Return the [x, y] coordinate for the center point of the cell that contains the specified text.  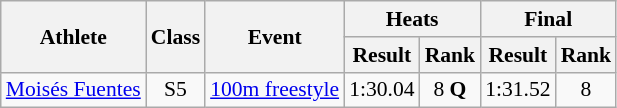
S5 [176, 90]
Event [274, 36]
Athlete [74, 36]
1:30.04 [382, 90]
1:31.52 [518, 90]
Final [548, 19]
Moisés Fuentes [74, 90]
Class [176, 36]
Heats [412, 19]
8 [586, 90]
100m freestyle [274, 90]
8 Q [450, 90]
